Identify which cell holds the provided text, then report its (x, y) central coordinate. 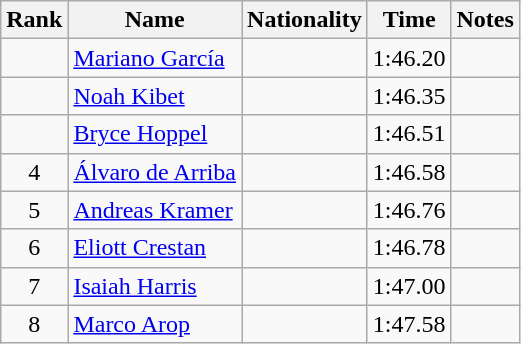
1:46.76 (409, 210)
Bryce Hoppel (155, 134)
Marco Arop (155, 324)
Nationality (305, 20)
8 (34, 324)
1:46.58 (409, 172)
Isaiah Harris (155, 286)
1:46.78 (409, 248)
1:47.58 (409, 324)
Eliott Crestan (155, 248)
Time (409, 20)
Notes (485, 20)
5 (34, 210)
1:46.51 (409, 134)
Mariano García (155, 58)
Andreas Kramer (155, 210)
Álvaro de Arriba (155, 172)
1:47.00 (409, 286)
4 (34, 172)
7 (34, 286)
Name (155, 20)
Noah Kibet (155, 96)
6 (34, 248)
1:46.35 (409, 96)
Rank (34, 20)
1:46.20 (409, 58)
